Find where the given text appears and provide that cell's center as (x, y) coordinate. 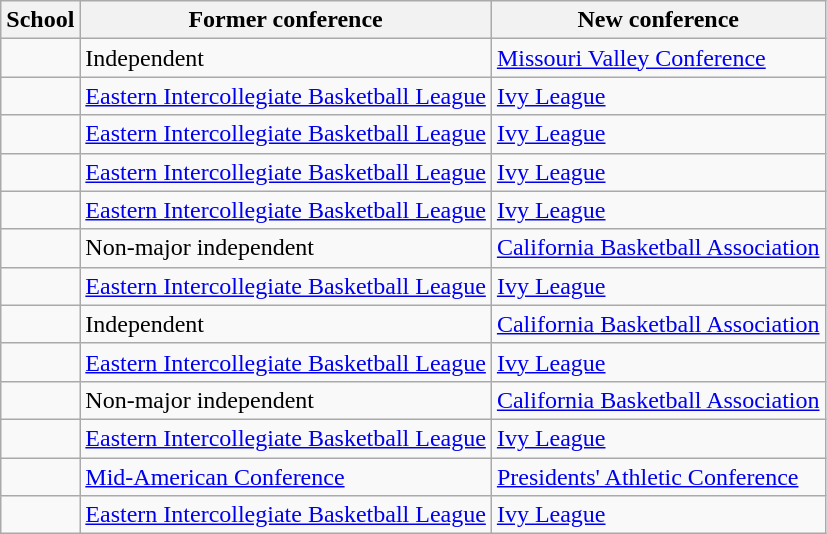
New conference (658, 20)
Presidents' Athletic Conference (658, 477)
School (40, 20)
Missouri Valley Conference (658, 58)
Mid-American Conference (286, 477)
Former conference (286, 20)
